For the text-containing cell, return its midpoint in [X, Y] coordinate format. 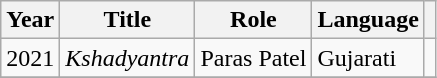
Kshadyantra [128, 58]
Language [368, 20]
2021 [30, 58]
Gujarati [368, 58]
Paras Patel [254, 58]
Title [128, 20]
Role [254, 20]
Year [30, 20]
